Provide the (x, y) coordinate of the cell's center where the given text is located.  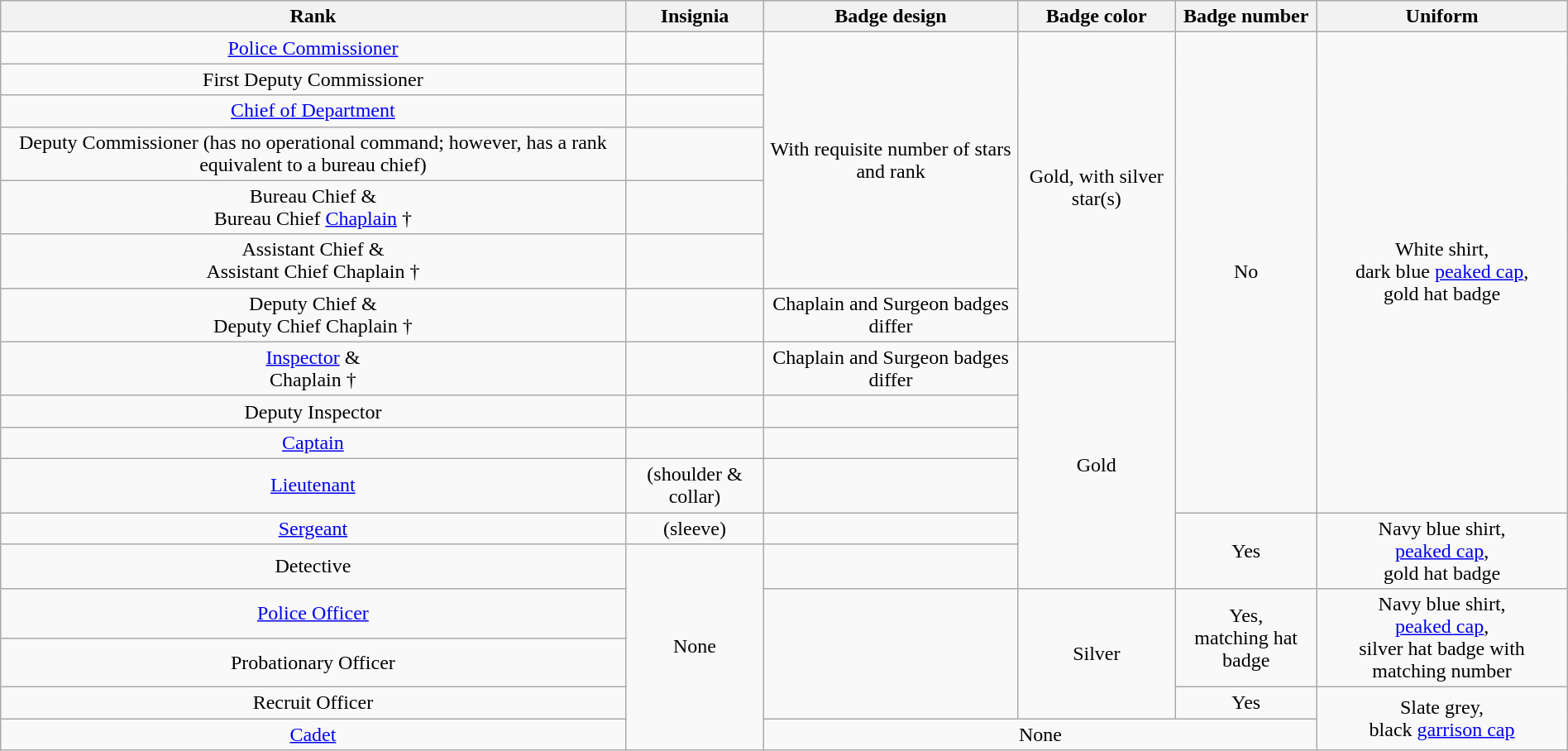
Police Officer (313, 614)
Uniform (1442, 17)
Deputy Inspector (313, 411)
Captain (313, 442)
Slate grey,black garrison cap (1442, 719)
Navy blue shirt,peaked cap,gold hat badge (1442, 551)
(shoulder & collar) (695, 485)
Yes,matching hat badge (1246, 639)
(sleeve) (695, 529)
Recruit Officer (313, 703)
Cadet (313, 734)
Inspector &Chaplain † (313, 369)
Badge design (891, 17)
Deputy Chief &Deputy Chief Chaplain † (313, 314)
White shirt,dark blue peaked cap,gold hat badge (1442, 273)
Silver (1097, 653)
Rank (313, 17)
Badge color (1097, 17)
Lieutenant (313, 485)
Gold (1097, 465)
Probationary Officer (313, 663)
Navy blue shirt,peaked cap,silver hat badge with matching number (1442, 639)
Deputy Commissioner (has no operational command; however, has a rank equivalent to a bureau chief) (313, 154)
Assistant Chief &Assistant Chief Chaplain † (313, 261)
Insignia (695, 17)
Sergeant (313, 529)
Gold, with silver star(s) (1097, 187)
Badge number (1246, 17)
Police Commissioner (313, 48)
First Deputy Commissioner (313, 79)
Detective (313, 567)
With requisite number of stars and rank (891, 160)
No (1246, 273)
Chief of Department (313, 111)
Bureau Chief &Bureau Chief Chaplain † (313, 207)
